Return [X, Y] of the center of cell containing provided text 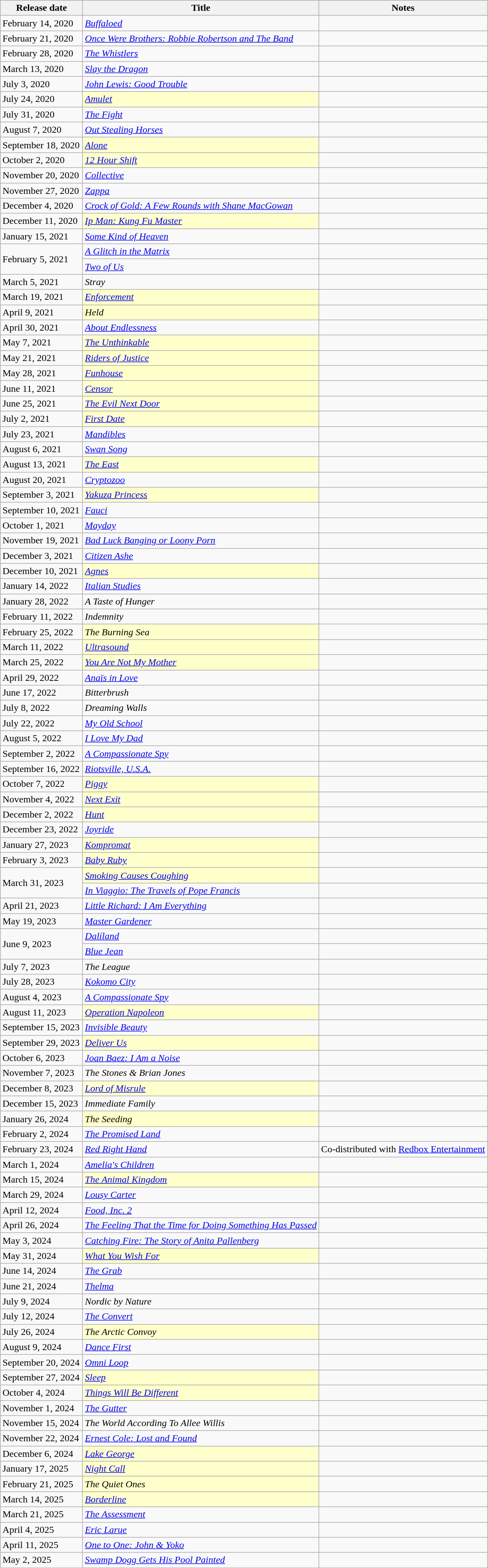
Ip Man: Kung Fu Master [201, 221]
October 4, 2024 [42, 1392]
A Taste of Hunger [201, 601]
May 3, 2024 [42, 1241]
My Old School [201, 723]
March 14, 2025 [42, 1499]
The Arctic Convoy [201, 1332]
March 15, 2024 [42, 1180]
June 11, 2021 [42, 388]
Two of Us [201, 267]
Enforcement [201, 297]
July 8, 2022 [42, 708]
August 20, 2021 [42, 480]
Held [201, 312]
Nordic by Nature [201, 1301]
Bitterbrush [201, 693]
The Promised Land [201, 1134]
January 14, 2022 [42, 586]
Baby Ruby [201, 860]
Thelma [201, 1286]
Master Gardener [201, 921]
Things Will Be Different [201, 1392]
March 31, 2023 [42, 883]
12 Hour Shift [201, 160]
Night Call [201, 1469]
March 19, 2021 [42, 297]
Citizen Ashe [201, 556]
Kompromat [201, 845]
June 9, 2023 [42, 944]
February 28, 2020 [42, 54]
February 21, 2020 [42, 38]
The Unthinkable [201, 343]
March 1, 2024 [42, 1165]
August 5, 2022 [42, 738]
July 22, 2022 [42, 723]
September 27, 2024 [42, 1377]
Joan Baez: I Am a Noise [201, 1058]
July 3, 2020 [42, 84]
Crock of Gold: A Few Rounds with Shane MacGowan [201, 206]
June 14, 2024 [42, 1271]
The Animal Kingdom [201, 1180]
Lord of Misrule [201, 1088]
Alone [201, 145]
The Burning Sea [201, 632]
John Lewis: Good Trouble [201, 84]
Ultrasound [201, 647]
February 23, 2024 [42, 1149]
Fauci [201, 510]
Some Kind of Heaven [201, 236]
Omni Loop [201, 1362]
July 23, 2021 [42, 434]
Cryptozoo [201, 480]
March 5, 2021 [42, 282]
April 30, 2021 [42, 327]
July 26, 2024 [42, 1332]
Smoking Causes Coughing [201, 875]
Food, Inc. 2 [201, 1210]
May 19, 2023 [42, 921]
February 11, 2022 [42, 616]
August 9, 2024 [42, 1347]
Anaïs in Love [201, 678]
Slay the Dragon [201, 69]
January 28, 2022 [42, 601]
October 7, 2022 [42, 784]
The Fight [201, 114]
June 17, 2022 [42, 693]
August 7, 2020 [42, 130]
The Quiet Ones [201, 1484]
April 21, 2023 [42, 906]
Once Were Brothers: Robbie Robertson and The Band [201, 38]
Yakuza Princess [201, 495]
Release date [42, 8]
Amulet [201, 99]
Invisible Beauty [201, 1027]
Amelia's Children [201, 1165]
July 9, 2024 [42, 1301]
September 3, 2021 [42, 495]
The Feeling That the Time for Doing Something Has Passed [201, 1225]
February 2, 2024 [42, 1134]
Catching Fire: The Story of Anita Pallenberg [201, 1241]
Little Richard: I Am Everything [201, 906]
Dance First [201, 1347]
Deliver Us [201, 1043]
August 6, 2021 [42, 449]
September 29, 2023 [42, 1043]
October 6, 2023 [42, 1058]
January 15, 2021 [42, 236]
The Grab [201, 1271]
Mandibles [201, 434]
August 11, 2023 [42, 1012]
July 12, 2024 [42, 1317]
April 4, 2025 [42, 1530]
The Gutter [201, 1408]
The Whistlers [201, 54]
January 26, 2024 [42, 1119]
December 6, 2024 [42, 1454]
Ernest Cole: Lost and Found [201, 1438]
Operation Napoleon [201, 1012]
In Viaggio: The Travels of Pope Francis [201, 890]
January 27, 2023 [42, 845]
Agnes [201, 571]
Title [201, 8]
First Date [201, 419]
Indemnity [201, 616]
November 27, 2020 [42, 191]
Blue Jean [201, 952]
November 1, 2024 [42, 1408]
February 5, 2021 [42, 259]
Riotsville, U.S.A. [201, 769]
April 29, 2022 [42, 678]
Out Stealing Horses [201, 130]
Immediate Family [201, 1103]
July 2, 2021 [42, 419]
The East [201, 465]
March 13, 2020 [42, 69]
August 4, 2023 [42, 997]
September 15, 2023 [42, 1027]
December 8, 2023 [42, 1088]
Next Exit [201, 799]
I Love My Dad [201, 738]
Dalíland [201, 936]
November 15, 2024 [42, 1423]
Hunt [201, 814]
Kokomo City [201, 982]
September 20, 2024 [42, 1362]
July 24, 2020 [42, 99]
November 20, 2020 [42, 175]
December 4, 2020 [42, 206]
December 11, 2020 [42, 221]
March 25, 2022 [42, 662]
The Stones & Brian Jones [201, 1073]
Piggy [201, 784]
The League [201, 967]
December 2, 2022 [42, 814]
Funhouse [201, 373]
Riders of Justice [201, 358]
Dreaming Walls [201, 708]
Red Right Hand [201, 1149]
September 10, 2021 [42, 510]
January 17, 2025 [42, 1469]
May 7, 2021 [42, 343]
Mayday [201, 525]
December 23, 2022 [42, 830]
What You Wish For [201, 1256]
The Assessment [201, 1514]
A Glitch in the Matrix [201, 251]
Zappa [201, 191]
April 12, 2024 [42, 1210]
Italian Studies [201, 586]
May 21, 2021 [42, 358]
November 19, 2021 [42, 541]
About Endlessness [201, 327]
April 11, 2025 [42, 1545]
The World According To Allee Willis [201, 1423]
April 26, 2024 [42, 1225]
February 3, 2023 [42, 860]
Collective [201, 175]
Lake George [201, 1454]
February 21, 2025 [42, 1484]
February 25, 2022 [42, 632]
October 1, 2021 [42, 525]
July 7, 2023 [42, 967]
February 14, 2020 [42, 23]
Swan Song [201, 449]
May 2, 2025 [42, 1560]
Eric Larue [201, 1530]
The Convert [201, 1317]
November 22, 2024 [42, 1438]
November 7, 2023 [42, 1073]
The Evil Next Door [201, 403]
December 15, 2023 [42, 1103]
September 16, 2022 [42, 769]
October 2, 2020 [42, 160]
Borderline [201, 1499]
Lousy Carter [201, 1195]
September 2, 2022 [42, 754]
Swamp Dogg Gets His Pool Painted [201, 1560]
July 31, 2020 [42, 114]
June 21, 2024 [42, 1286]
The Seeding [201, 1119]
Bad Luck Banging or Loony Porn [201, 541]
August 13, 2021 [42, 465]
March 29, 2024 [42, 1195]
You Are Not My Mother [201, 662]
May 31, 2024 [42, 1256]
Stray [201, 282]
November 4, 2022 [42, 799]
Censor [201, 388]
December 10, 2021 [42, 571]
Co-distributed with Redbox Entertainment [403, 1149]
Notes [403, 8]
September 18, 2020 [42, 145]
Joyride [201, 830]
December 3, 2021 [42, 556]
March 11, 2022 [42, 647]
March 21, 2025 [42, 1514]
July 28, 2023 [42, 982]
June 25, 2021 [42, 403]
One to One: John & Yoko [201, 1545]
Buffaloed [201, 23]
April 9, 2021 [42, 312]
May 28, 2021 [42, 373]
Sleep [201, 1377]
